Pinpoint the cell where the given text exists, returning its (x, y) midpoint coordinate. 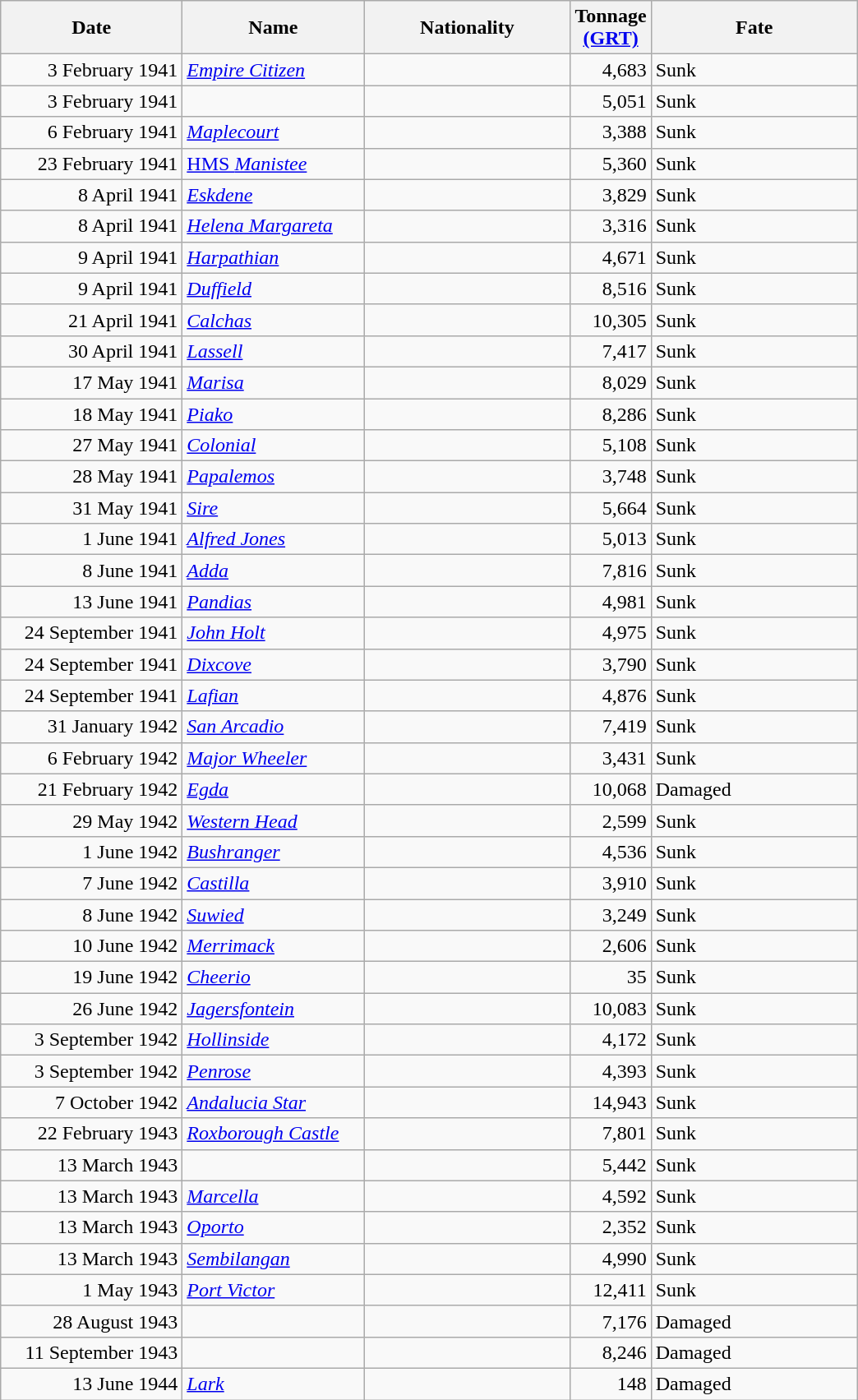
3,829 (611, 195)
10 June 1942 (92, 946)
7,417 (611, 351)
23 February 1941 (92, 164)
Duffield (273, 289)
Alfred Jones (273, 539)
Lassell (273, 351)
19 June 1942 (92, 977)
27 May 1941 (92, 446)
Pandias (273, 602)
Western Head (273, 820)
28 May 1941 (92, 477)
Jagersfontein (273, 1009)
Sembilangan (273, 1259)
Maplecourt (273, 132)
Port Victor (273, 1290)
John Holt (273, 633)
7,801 (611, 1134)
17 May 1941 (92, 382)
4,683 (611, 70)
Egda (273, 789)
Harpathian (273, 257)
7,816 (611, 571)
10,083 (611, 1009)
13 June 1941 (92, 602)
4,393 (611, 1071)
4,536 (611, 852)
35 (611, 977)
Bushranger (273, 852)
1 June 1941 (92, 539)
12,411 (611, 1290)
5,013 (611, 539)
7,419 (611, 727)
22 February 1943 (92, 1134)
7,176 (611, 1321)
Roxborough Castle (273, 1134)
1 June 1942 (92, 852)
3,316 (611, 226)
Piako (273, 414)
4,981 (611, 602)
5,051 (611, 101)
Date (92, 28)
4,671 (611, 257)
Cheerio (273, 977)
1 May 1943 (92, 1290)
8,286 (611, 414)
3,910 (611, 883)
28 August 1943 (92, 1321)
8,516 (611, 289)
6 February 1942 (92, 758)
Helena Margareta (273, 226)
Oporto (273, 1227)
2,352 (611, 1227)
Empire Citizen (273, 70)
29 May 1942 (92, 820)
Colonial (273, 446)
Major Wheeler (273, 758)
Merrimack (273, 946)
31 May 1941 (92, 508)
3,431 (611, 758)
4,876 (611, 695)
5,360 (611, 164)
2,599 (611, 820)
Papalemos (273, 477)
Penrose (273, 1071)
11 September 1943 (92, 1352)
4,172 (611, 1040)
2,606 (611, 946)
3,249 (611, 915)
30 April 1941 (92, 351)
8,029 (611, 382)
14,943 (611, 1102)
8 June 1942 (92, 915)
Nationality (467, 28)
Marcella (273, 1196)
6 February 1941 (92, 132)
18 May 1941 (92, 414)
Sire (273, 508)
5,442 (611, 1165)
Adda (273, 571)
4,975 (611, 633)
Andalucia Star (273, 1102)
Calchas (273, 320)
21 February 1942 (92, 789)
3,790 (611, 664)
Hollinside (273, 1040)
7 June 1942 (92, 883)
Name (273, 28)
3,388 (611, 132)
8,246 (611, 1352)
4,990 (611, 1259)
7 October 1942 (92, 1102)
HMS Manistee (273, 164)
Fate (754, 28)
Eskdene (273, 195)
Dixcove (273, 664)
26 June 1942 (92, 1009)
31 January 1942 (92, 727)
Lafian (273, 695)
Castilla (273, 883)
10,305 (611, 320)
148 (611, 1384)
4,592 (611, 1196)
Lark (273, 1384)
13 June 1944 (92, 1384)
8 June 1941 (92, 571)
21 April 1941 (92, 320)
Tonnage(GRT) (611, 28)
Suwied (273, 915)
5,108 (611, 446)
Marisa (273, 382)
5,664 (611, 508)
San Arcadio (273, 727)
3,748 (611, 477)
10,068 (611, 789)
